Capture the cell that displays the provided text and extract its (X, Y) central coordinate. 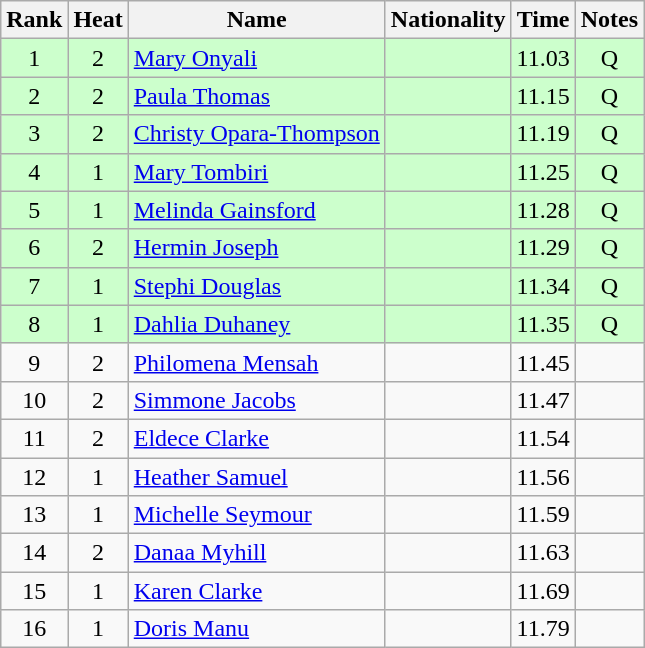
11.19 (543, 134)
11.59 (543, 515)
10 (34, 400)
4 (34, 172)
Philomena Mensah (256, 362)
14 (34, 553)
11.35 (543, 324)
Stephi Douglas (256, 286)
11.63 (543, 553)
11.34 (543, 286)
Christy Opara-Thompson (256, 134)
Paula Thomas (256, 96)
11.29 (543, 248)
11.25 (543, 172)
Hermin Joseph (256, 248)
Rank (34, 20)
11.54 (543, 438)
11.56 (543, 477)
15 (34, 591)
Dahlia Duhaney (256, 324)
Mary Onyali (256, 58)
Doris Manu (256, 629)
Time (543, 20)
11.69 (543, 591)
6 (34, 248)
Heather Samuel (256, 477)
Nationality (448, 20)
11.45 (543, 362)
11.03 (543, 58)
9 (34, 362)
Melinda Gainsford (256, 210)
16 (34, 629)
13 (34, 515)
11.28 (543, 210)
Notes (609, 20)
11.15 (543, 96)
12 (34, 477)
3 (34, 134)
Eldece Clarke (256, 438)
Heat (98, 20)
Michelle Seymour (256, 515)
Danaa Myhill (256, 553)
5 (34, 210)
11.79 (543, 629)
Name (256, 20)
8 (34, 324)
11.47 (543, 400)
Mary Tombiri (256, 172)
Karen Clarke (256, 591)
11 (34, 438)
7 (34, 286)
Simmone Jacobs (256, 400)
